Scan for the cell matching the given text and deliver its [X, Y] coordinate at center. 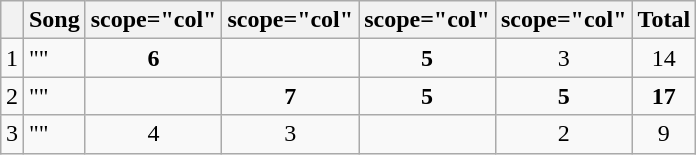
14 [664, 58]
Total [664, 20]
17 [664, 96]
Song [54, 20]
6 [154, 58]
7 [290, 96]
1 [12, 58]
4 [154, 134]
9 [664, 134]
